Extract the [x, y] coordinate from the center of the cell holding the provided text.  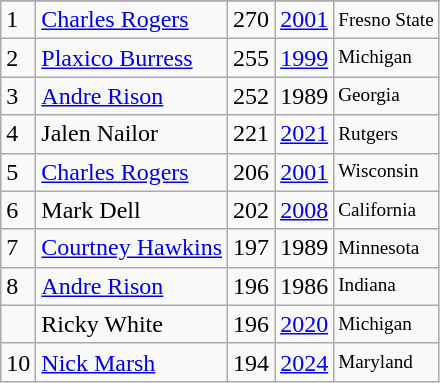
1986 [304, 286]
Rutgers [386, 134]
Jalen Nailor [132, 134]
2024 [304, 362]
206 [252, 172]
Nick Marsh [132, 362]
1 [18, 20]
Indiana [386, 286]
Courtney Hawkins [132, 248]
8 [18, 286]
6 [18, 210]
202 [252, 210]
7 [18, 248]
1999 [304, 58]
Minnesota [386, 248]
2020 [304, 324]
2008 [304, 210]
5 [18, 172]
California [386, 210]
4 [18, 134]
Plaxico Burress [132, 58]
Mark Dell [132, 210]
270 [252, 20]
Fresno State [386, 20]
194 [252, 362]
255 [252, 58]
Georgia [386, 96]
Maryland [386, 362]
2021 [304, 134]
10 [18, 362]
2 [18, 58]
221 [252, 134]
Wisconsin [386, 172]
3 [18, 96]
197 [252, 248]
Ricky White [132, 324]
252 [252, 96]
